Capture the cell that displays the provided text and extract its (X, Y) central coordinate. 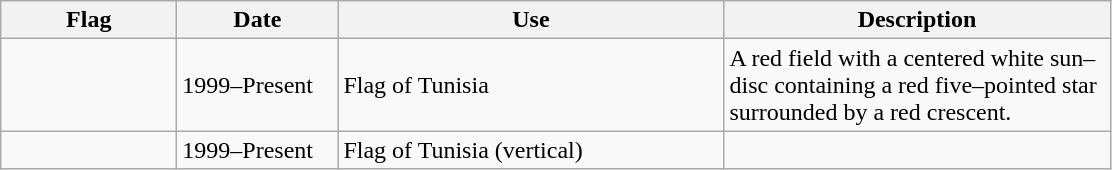
Flag of Tunisia (531, 85)
Use (531, 20)
Description (917, 20)
Flag (89, 20)
Flag of Tunisia (vertical) (531, 150)
A red field with a centered white sun–disc containing a red five–pointed star surrounded by a red crescent. (917, 85)
Date (258, 20)
